Search for the cell housing the specified text and yield its (X, Y) center coordinate. 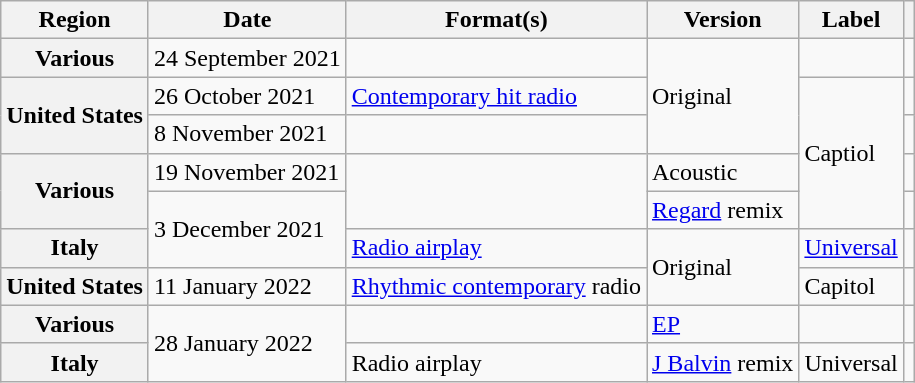
EP (722, 324)
Capitol (851, 286)
Captiol (851, 153)
Version (722, 20)
Contemporary hit radio (496, 96)
Date (247, 20)
J Balvin remix (722, 362)
24 September 2021 (247, 58)
11 January 2022 (247, 286)
Rhythmic contemporary radio (496, 286)
Regard remix (722, 210)
8 November 2021 (247, 134)
19 November 2021 (247, 172)
3 December 2021 (247, 229)
Label (851, 20)
Acoustic (722, 172)
Format(s) (496, 20)
28 January 2022 (247, 343)
26 October 2021 (247, 96)
Region (75, 20)
